Determine the [X, Y] coordinate at the center of the cell enclosing the given text.  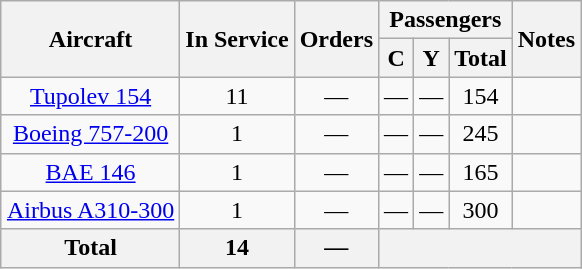
Tupolev 154 [90, 96]
Passengers [446, 20]
Y [432, 58]
C [396, 58]
154 [481, 96]
BAE 146 [90, 172]
165 [481, 172]
Boeing 757-200 [90, 134]
245 [481, 134]
Notes [546, 39]
–– [432, 96]
11 [237, 96]
In Service [237, 39]
300 [481, 210]
Aircraft [90, 39]
14 [237, 248]
Orders [336, 39]
Airbus A310-300 [90, 210]
